Provide the [X, Y] coordinate of the cell's center where the given text is located.  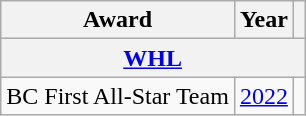
WHL [153, 58]
Year [264, 20]
Award [118, 20]
BC First All-Star Team [118, 96]
2022 [264, 96]
